For the text-containing cell, return its midpoint in [x, y] coordinate format. 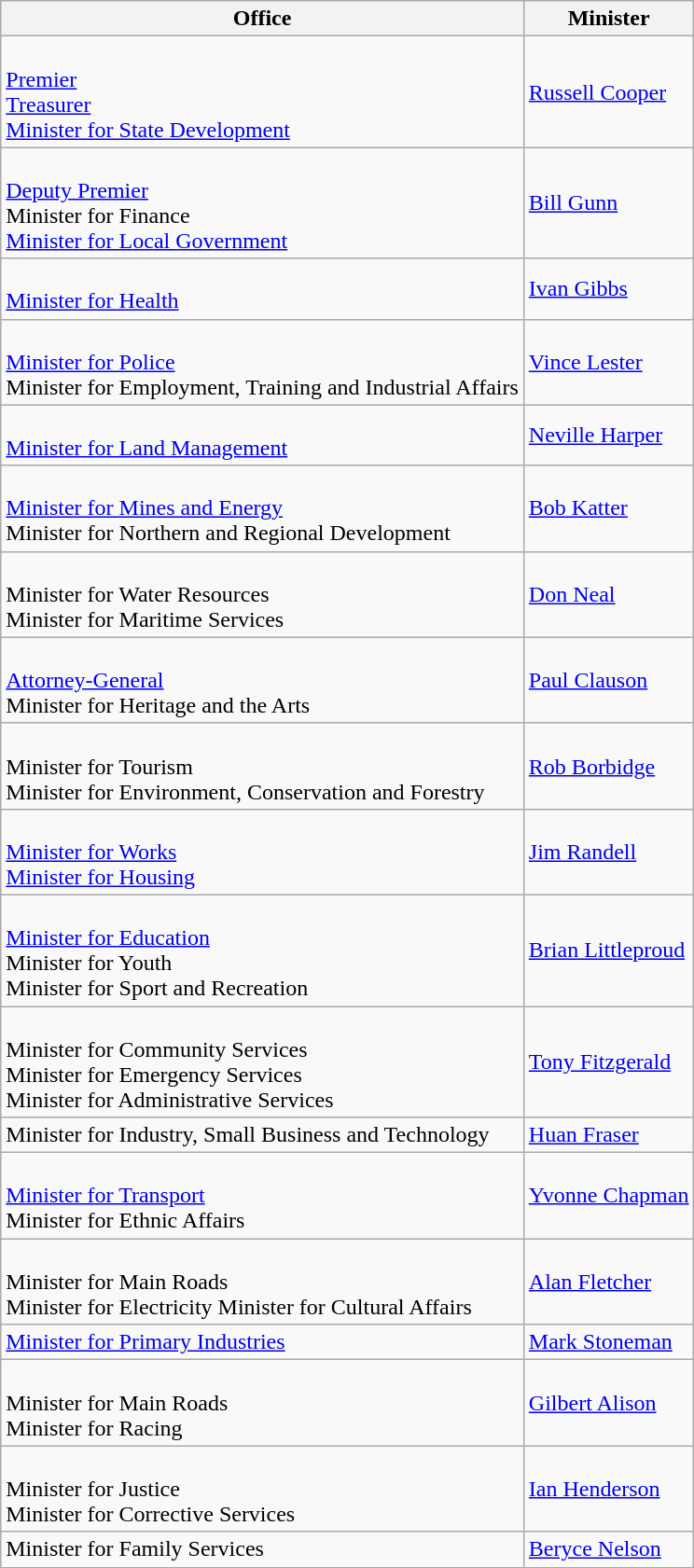
Vince Lester [608, 362]
Yvonne Chapman [608, 1196]
Minister for Community Services Minister for Emergency Services Minister for Administrative Services [263, 1062]
Neville Harper [608, 435]
Brian Littleproud [608, 950]
Ian Henderson [608, 1489]
Minister for Main Roads Minister for Electricity Minister for Cultural Affairs [263, 1282]
Minister for Justice Minister for Corrective Services [263, 1489]
Ivan Gibbs [608, 289]
Minister for Industry, Small Business and Technology [263, 1135]
Minister for Primary Industries [263, 1342]
Bob Katter [608, 508]
Minister for Transport Minister for Ethnic Affairs [263, 1196]
Alan Fletcher [608, 1282]
Huan Fraser [608, 1135]
Paul Clauson [608, 680]
Minister for Main Roads Minister for Racing [263, 1403]
Attorney-General Minister for Heritage and the Arts [263, 680]
Bill Gunn [608, 203]
Minister for Police Minister for Employment, Training and Industrial Affairs [263, 362]
Premier Treasurer Minister for State Development [263, 91]
Deputy Premier Minister for Finance Minister for Local Government [263, 203]
Gilbert Alison [608, 1403]
Minister for Works Minister for Housing [263, 852]
Beryce Nelson [608, 1549]
Rob Borbidge [608, 766]
Minister for Tourism Minister for Environment, Conservation and Forestry [263, 766]
Minister for Water Resources Minister for Maritime Services [263, 594]
Minister [608, 19]
Office [263, 19]
Minister for Education Minister for Youth Minister for Sport and Recreation [263, 950]
Jim Randell [608, 852]
Russell Cooper [608, 91]
Mark Stoneman [608, 1342]
Don Neal [608, 594]
Minister for Land Management [263, 435]
Minister for Family Services [263, 1549]
Minister for Health [263, 289]
Tony Fitzgerald [608, 1062]
Minister for Mines and Energy Minister for Northern and Regional Development [263, 508]
